Find where the given text appears and provide that cell's center as [X, Y] coordinate. 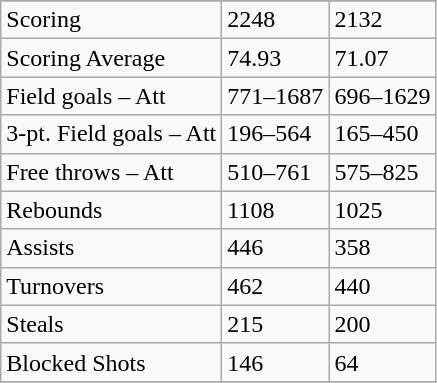
196–564 [276, 134]
74.93 [276, 58]
2132 [382, 20]
3-pt. Field goals – Att [112, 134]
446 [276, 248]
Rebounds [112, 210]
Blocked Shots [112, 362]
462 [276, 286]
165–450 [382, 134]
696–1629 [382, 96]
440 [382, 286]
Assists [112, 248]
510–761 [276, 172]
Scoring [112, 20]
Steals [112, 324]
1025 [382, 210]
215 [276, 324]
200 [382, 324]
2248 [276, 20]
575–825 [382, 172]
771–1687 [276, 96]
71.07 [382, 58]
1108 [276, 210]
64 [382, 362]
358 [382, 248]
Scoring Average [112, 58]
Turnovers [112, 286]
Field goals – Att [112, 96]
146 [276, 362]
Free throws – Att [112, 172]
